From the cell containing the given text, extract its center point as [x, y] coordinate. 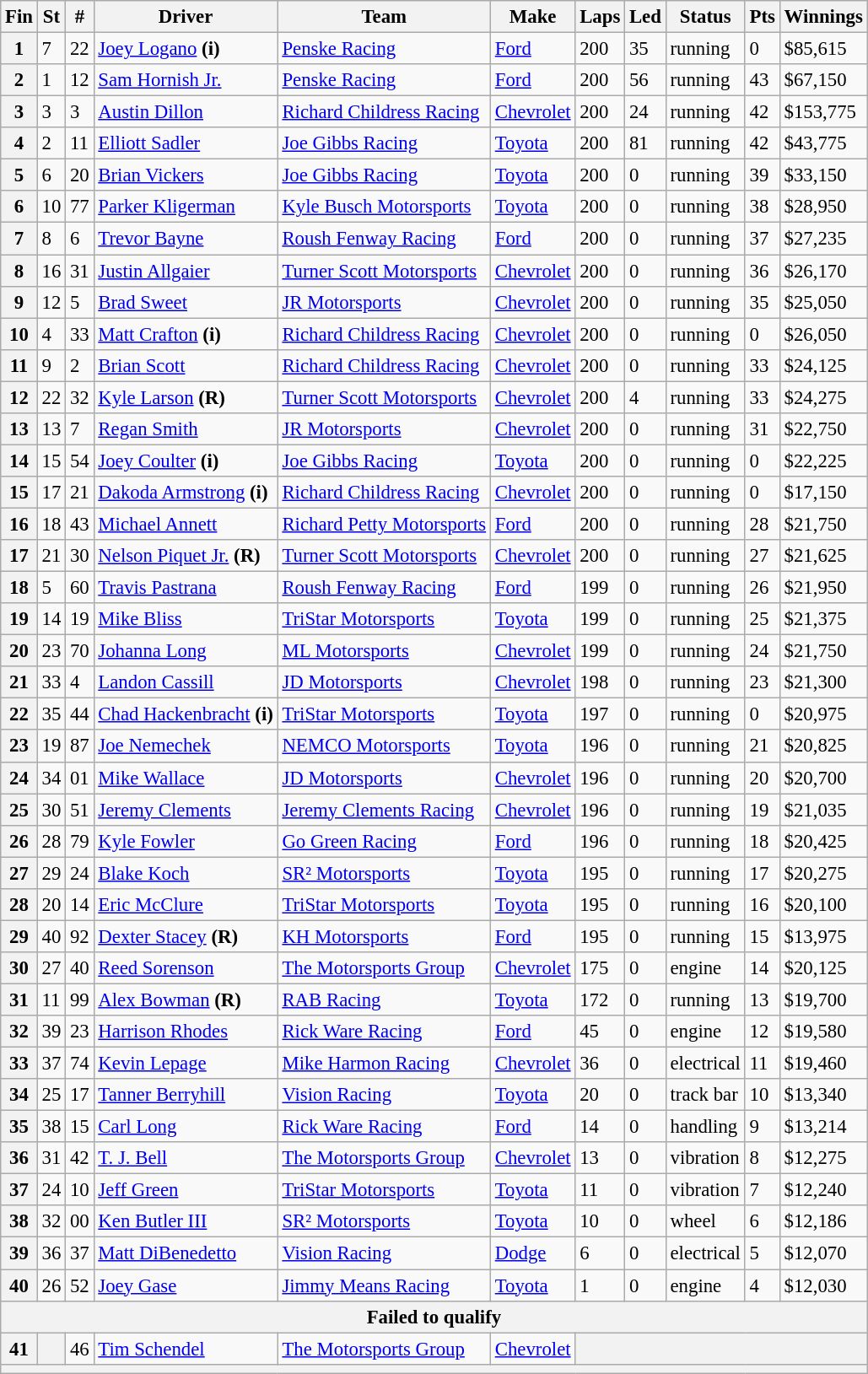
Alex Bowman (R) [186, 1000]
Dexter Stacey (R) [186, 936]
$20,125 [823, 968]
$24,275 [823, 397]
$43,775 [823, 143]
44 [79, 714]
Matt DiBenedetto [186, 1253]
$26,050 [823, 334]
$33,150 [823, 175]
Brian Scott [186, 365]
Richard Petty Motorsports [384, 524]
41 [19, 1349]
ML Motorsports [384, 651]
Harrison Rhodes [186, 1032]
$20,825 [823, 746]
81 [646, 143]
Laps [601, 17]
$20,425 [823, 841]
Joey Logano (i) [186, 49]
Driver [186, 17]
175 [601, 968]
Dakoda Armstrong (i) [186, 493]
$20,975 [823, 714]
Sam Hornish Jr. [186, 80]
$19,700 [823, 1000]
Tanner Berryhill [186, 1095]
$21,950 [823, 588]
RAB Racing [384, 1000]
92 [79, 936]
NEMCO Motorsports [384, 746]
Joey Gase [186, 1285]
$153,775 [823, 112]
$12,275 [823, 1158]
Fin [19, 17]
Brian Vickers [186, 175]
$20,100 [823, 905]
$19,460 [823, 1064]
T. J. Bell [186, 1158]
46 [79, 1349]
45 [601, 1032]
Joey Coulter (i) [186, 461]
wheel [705, 1222]
Failed to qualify [434, 1317]
01 [79, 778]
$17,150 [823, 493]
$12,030 [823, 1285]
Led [646, 17]
172 [601, 1000]
Kyle Fowler [186, 841]
$67,150 [823, 80]
Mike Wallace [186, 778]
$21,625 [823, 556]
99 [79, 1000]
87 [79, 746]
# [79, 17]
56 [646, 80]
Make [532, 17]
Kyle Larson (R) [186, 397]
track bar [705, 1095]
$27,235 [823, 239]
Jeremy Clements [186, 810]
Status [705, 17]
$13,340 [823, 1095]
Go Green Racing [384, 841]
Team [384, 17]
Kevin Lepage [186, 1064]
Johanna Long [186, 651]
77 [79, 207]
Pts [763, 17]
Carl Long [186, 1127]
Tim Schendel [186, 1349]
Blake Koch [186, 873]
51 [79, 810]
Brad Sweet [186, 302]
$13,975 [823, 936]
Mike Harmon Racing [384, 1064]
Jimmy Means Racing [384, 1285]
$21,375 [823, 619]
Mike Bliss [186, 619]
Regan Smith [186, 429]
Winnings [823, 17]
Joe Nemechek [186, 746]
Dodge [532, 1253]
Landon Cassill [186, 682]
Ken Butler III [186, 1222]
$28,950 [823, 207]
$22,750 [823, 429]
$25,050 [823, 302]
Matt Crafton (i) [186, 334]
$12,240 [823, 1190]
$26,170 [823, 271]
St [51, 17]
00 [79, 1222]
handling [705, 1127]
Justin Allgaier [186, 271]
60 [79, 588]
Michael Annett [186, 524]
$24,125 [823, 365]
Jeremy Clements Racing [384, 810]
$85,615 [823, 49]
Reed Sorenson [186, 968]
$12,186 [823, 1222]
Nelson Piquet Jr. (R) [186, 556]
Austin Dillon [186, 112]
$20,275 [823, 873]
$22,225 [823, 461]
Kyle Busch Motorsports [384, 207]
Eric McClure [186, 905]
$20,700 [823, 778]
197 [601, 714]
Jeff Green [186, 1190]
$21,300 [823, 682]
$21,035 [823, 810]
KH Motorsports [384, 936]
74 [79, 1064]
Elliott Sadler [186, 143]
Travis Pastrana [186, 588]
Parker Kligerman [186, 207]
54 [79, 461]
79 [79, 841]
52 [79, 1285]
Trevor Bayne [186, 239]
$12,070 [823, 1253]
Chad Hackenbracht (i) [186, 714]
198 [601, 682]
$13,214 [823, 1127]
$19,580 [823, 1032]
70 [79, 651]
